Locate the cell with the specified text and output its [X, Y] center coordinate. 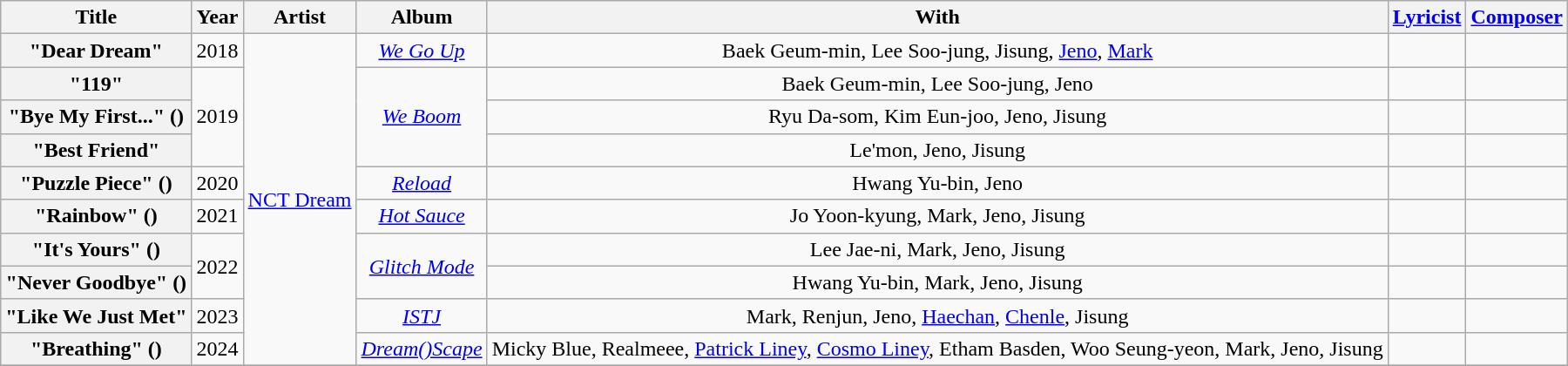
Glitch Mode [422, 266]
"Like We Just Met" [96, 315]
Mark, Renjun, Jeno, Haechan, Chenle, Jisung [937, 315]
Year [218, 17]
Jo Yoon-kyung, Mark, Jeno, Jisung [937, 216]
Ryu Da-som, Kim Eun-joo, Jeno, Jisung [937, 117]
2023 [218, 315]
Micky Blue, Realmeee, Patrick Liney, Cosmo Liney, Etham Basden, Woo Seung-yeon, Mark, Jeno, Jisung [937, 349]
2022 [218, 266]
"It's Yours" () [96, 249]
Lee Jae-ni, Mark, Jeno, Jisung [937, 249]
Baek Geum-min, Lee Soo-jung, Jisung, Jeno, Mark [937, 51]
Le'mon, Jeno, Jisung [937, 150]
"Rainbow" () [96, 216]
Lyricist [1427, 17]
Dream()Scape [422, 349]
2020 [218, 183]
Hwang Yu-bin, Mark, Jeno, Jisung [937, 282]
"Breathing" () [96, 349]
With [937, 17]
"Bye My First..." () [96, 117]
We Go Up [422, 51]
"Dear Dream" [96, 51]
2019 [218, 117]
Hwang Yu-bin, Jeno [937, 183]
"Best Friend" [96, 150]
2018 [218, 51]
"119" [96, 84]
Album [422, 17]
Reload [422, 183]
"Puzzle Piece" () [96, 183]
NCT Dream [300, 200]
We Boom [422, 117]
Baek Geum-min, Lee Soo-jung, Jeno [937, 84]
Title [96, 17]
Hot Sauce [422, 216]
ISTJ [422, 315]
2024 [218, 349]
"Never Goodbye" () [96, 282]
Composer [1517, 17]
2021 [218, 216]
Artist [300, 17]
